From the cell containing the given text, extract its center point as (X, Y) coordinate. 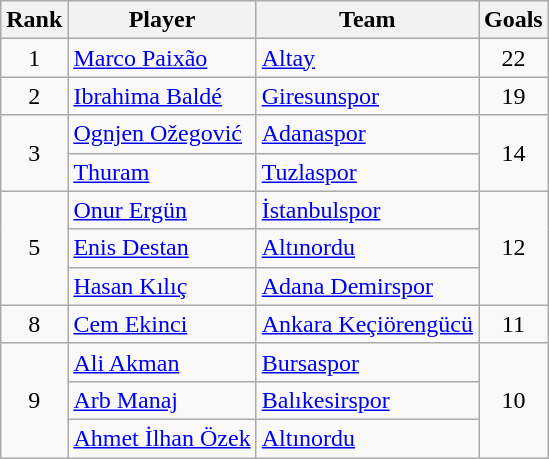
1 (34, 58)
İstanbulspor (367, 210)
Cem Ekinci (162, 324)
Player (162, 20)
Tuzlaspor (367, 172)
Hasan Kılıç (162, 286)
Ognjen Ožegović (162, 134)
11 (513, 324)
Balıkesirspor (367, 400)
22 (513, 58)
12 (513, 248)
Adana Demirspor (367, 286)
2 (34, 96)
3 (34, 153)
Ibrahima Baldé (162, 96)
19 (513, 96)
Altay (367, 58)
Thuram (162, 172)
Adanaspor (367, 134)
Giresunspor (367, 96)
Team (367, 20)
Goals (513, 20)
Marco Paixão (162, 58)
Ankara Keçiörengücü (367, 324)
10 (513, 400)
14 (513, 153)
5 (34, 248)
Arb Manaj (162, 400)
Ahmet İlhan Özek (162, 438)
Enis Destan (162, 248)
9 (34, 400)
Onur Ergün (162, 210)
Ali Akman (162, 362)
8 (34, 324)
Bursaspor (367, 362)
Rank (34, 20)
